Return the [x, y] coordinate for the center point of the cell that contains the specified text.  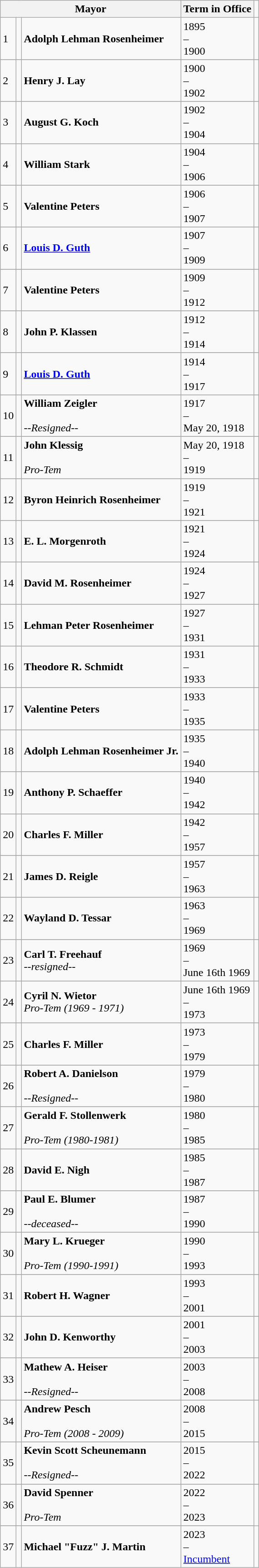
1973– 1979 [217, 1044]
20 [8, 835]
33 [8, 1379]
1921–1924 [217, 541]
1969– June 16th 1969 [217, 960]
21 [8, 876]
14 [8, 583]
1935– 1940 [217, 751]
1940–1942 [217, 793]
35 [8, 1463]
1942– 1957 [217, 835]
Anthony P. Schaeffer [101, 793]
1907– 1909 [217, 248]
1987–1990 [217, 1212]
Wayland D. Tessar [101, 918]
1 [8, 39]
1985–1987 [217, 1169]
1917–May 20, 1918 [217, 415]
1919– 1921 [217, 500]
15 [8, 625]
Mary L. KruegerPro-Tem (1990-1991) [101, 1254]
9 [8, 374]
David M. Rosenheimer [101, 583]
1993–2001 [217, 1295]
James D. Reigle [101, 876]
7 [8, 290]
12 [8, 500]
1931– 1933 [217, 667]
1933– 1935 [217, 709]
May 20, 1918–1919 [217, 457]
1895–1900 [217, 39]
8 [8, 332]
2022–2023 [217, 1505]
Robert H. Wagner [101, 1295]
1990–1993 [217, 1254]
E. L. Morgenroth [101, 541]
David E. Nigh [101, 1169]
18 [8, 751]
John P. Klassen [101, 332]
29 [8, 1212]
6 [8, 248]
17 [8, 709]
1914–1917 [217, 374]
2023–Incumbent [217, 1547]
2015–2022 [217, 1463]
Carl T. Freehauf--resigned-- [101, 960]
Adolph Lehman Rosenheimer [101, 39]
1957– 1963 [217, 876]
25 [8, 1044]
24 [8, 1002]
11 [8, 457]
Byron Heinrich Rosenheimer [101, 500]
Mathew A. Heiser--Resigned-- [101, 1379]
34 [8, 1421]
1963– 1969 [217, 918]
Term in Office [217, 9]
26 [8, 1086]
1902– 1904 [217, 122]
27 [8, 1128]
19 [8, 793]
32 [8, 1337]
Theodore R. Schmidt [101, 667]
June 16th 1969– 1973 [217, 1002]
10 [8, 415]
Paul E. Blumer--deceased-- [101, 1212]
4 [8, 164]
1980–1985 [217, 1128]
37 [8, 1547]
William Stark [101, 164]
1912– 1914 [217, 332]
28 [8, 1169]
16 [8, 667]
2 [8, 81]
Cyril N. WietorPro-Tem (1969 - 1971) [101, 1002]
Gerald F. StollenwerkPro-Tem (1980-1981) [101, 1128]
Mayor [91, 9]
David SpennerPro-Tem [101, 1505]
23 [8, 960]
2003–2008 [217, 1379]
2001–2003 [217, 1337]
1924– 1927 [217, 583]
36 [8, 1505]
31 [8, 1295]
Kevin Scott Scheunemann--Resigned-- [101, 1463]
Michael "Fuzz" J. Martin [101, 1547]
1979–1980 [217, 1086]
John D. Kenworthy [101, 1337]
William Zeigler--Resigned-- [101, 415]
1927– 1931 [217, 625]
Henry J. Lay [101, 81]
Lehman Peter Rosenheimer [101, 625]
5 [8, 206]
13 [8, 541]
Andrew PeschPro-Tem (2008 - 2009) [101, 1421]
1904– 1906 [217, 164]
August G. Koch [101, 122]
2008–2015 [217, 1421]
1900– 1902 [217, 81]
John KlessigPro-Tem [101, 457]
22 [8, 918]
1909– 1912 [217, 290]
3 [8, 122]
Robert A. Danielson--Resigned-- [101, 1086]
30 [8, 1254]
Adolph Lehman Rosenheimer Jr. [101, 751]
1906– 1907 [217, 206]
